Output the [X, Y] coordinate of the center of the cell containing the given text.  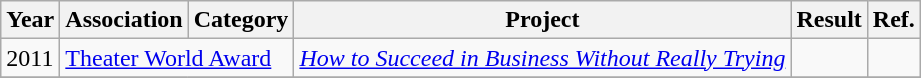
How to Succeed in Business Without Really Trying [542, 58]
2011 [30, 58]
Ref. [894, 20]
Theater World Award [177, 58]
Category [241, 20]
Result [829, 20]
Association [124, 20]
Project [542, 20]
Year [30, 20]
